Extract the [x, y] coordinate from the center of the cell holding the provided text.  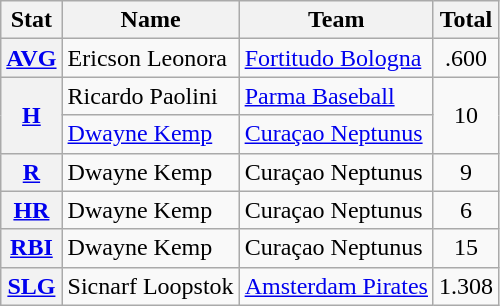
RBI [32, 248]
R [32, 172]
9 [466, 172]
Total [466, 20]
1.308 [466, 286]
15 [466, 248]
Amsterdam Pirates [336, 286]
H [32, 115]
Ricardo Paolini [150, 96]
HR [32, 210]
Parma Baseball [336, 96]
Stat [32, 20]
6 [466, 210]
Name [150, 20]
Team [336, 20]
.600 [466, 58]
Ericson Leonora [150, 58]
SLG [32, 286]
Fortitudo Bologna [336, 58]
Sicnarf Loopstok [150, 286]
10 [466, 115]
AVG [32, 58]
